Output the (X, Y) coordinate of the center of the cell containing the given text.  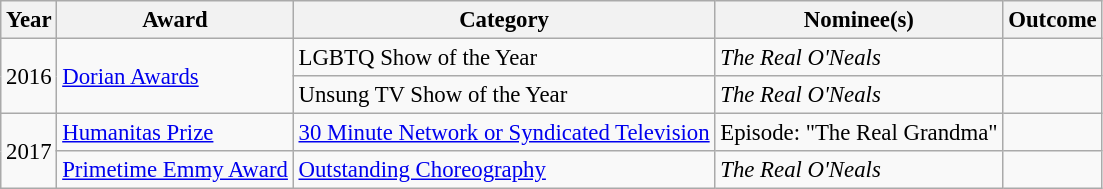
30 Minute Network or Syndicated Television (504, 133)
LGBTQ Show of the Year (504, 58)
Award (175, 20)
Outcome (1052, 20)
Unsung TV Show of the Year (504, 95)
Category (504, 20)
Humanitas Prize (175, 133)
Nominee(s) (859, 20)
Year (29, 20)
Primetime Emmy Award (175, 170)
2016 (29, 76)
2017 (29, 152)
Outstanding Choreography (504, 170)
Episode: "The Real Grandma" (859, 133)
Dorian Awards (175, 76)
